Return [X, Y] of the center of cell containing provided text 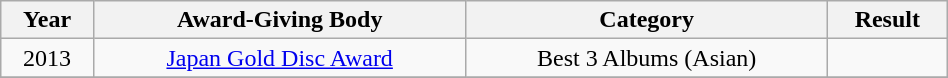
Japan Gold Disc Award [280, 58]
Award-Giving Body [280, 20]
Year [48, 20]
2013 [48, 58]
Best 3 Albums (Asian) [646, 58]
Result [887, 20]
Category [646, 20]
